Output the (X, Y) coordinate of the center of the cell containing the given text.  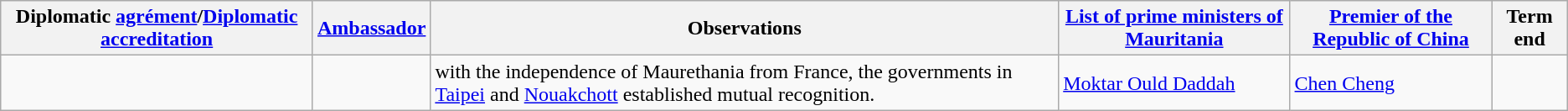
Term end (1529, 29)
Ambassador (371, 29)
Diplomatic agrément/Diplomatic accreditation (157, 29)
Premier of the Republic of China (1390, 29)
Moktar Ould Daddah (1174, 82)
with the independence of Maurethania from France, the governments in Taipei and Nouakchott established mutual recognition. (745, 82)
Chen Cheng (1390, 82)
List of prime ministers of Mauritania (1174, 29)
Observations (745, 29)
